Extract the [X, Y] coordinate from the center of the cell holding the provided text.  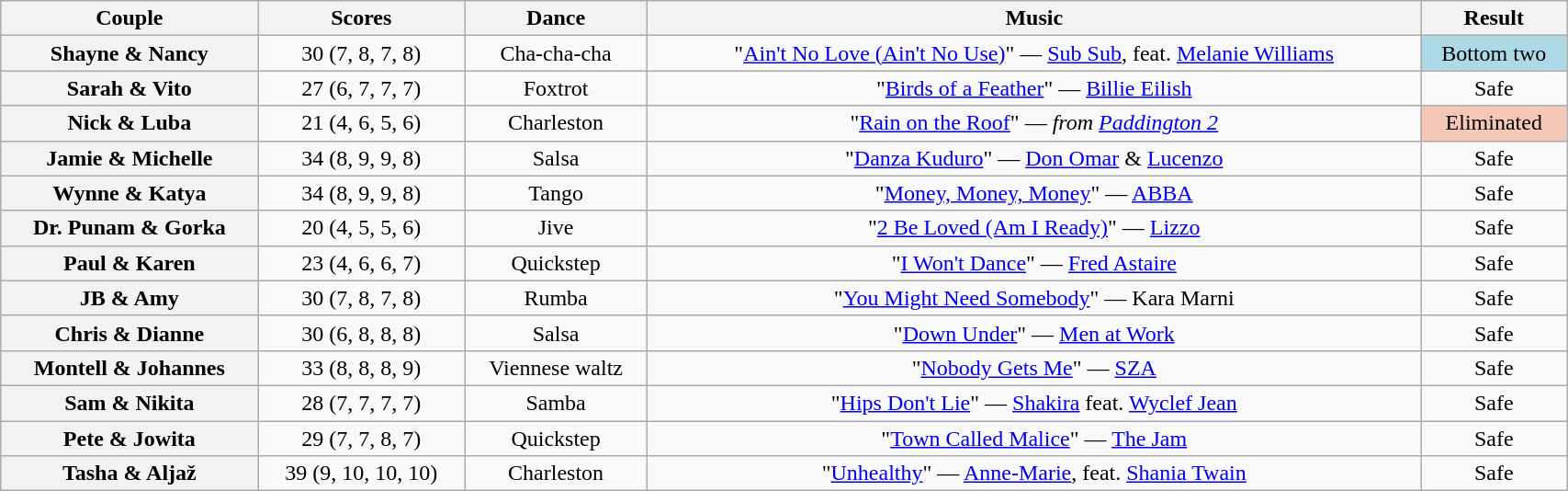
29 (7, 7, 8, 7) [362, 439]
Samba [557, 403]
Eliminated [1494, 123]
33 (8, 8, 8, 9) [362, 368]
21 (4, 6, 5, 6) [362, 123]
23 (4, 6, 6, 7) [362, 263]
"Money, Money, Money" — ABBA [1034, 193]
Paul & Karen [130, 263]
Pete & Jowita [130, 439]
Montell & Johannes [130, 368]
Chris & Dianne [130, 333]
Music [1034, 18]
Rumba [557, 298]
30 (6, 8, 8, 8) [362, 333]
Tango [557, 193]
Scores [362, 18]
Shayne & Nancy [130, 53]
Tasha & Aljaž [130, 474]
Nick & Luba [130, 123]
"Nobody Gets Me" — SZA [1034, 368]
Dance [557, 18]
"Rain on the Roof" — from Paddington 2 [1034, 123]
"Unhealthy" — Anne-Marie, feat. Shania Twain [1034, 474]
20 (4, 5, 5, 6) [362, 228]
"Ain't No Love (Ain't No Use)" — Sub Sub, feat. Melanie Williams [1034, 53]
Couple [130, 18]
Wynne & Katya [130, 193]
Sarah & Vito [130, 88]
Viennese waltz [557, 368]
39 (9, 10, 10, 10) [362, 474]
Foxtrot [557, 88]
"Danza Kuduro" — Don Omar & Lucenzo [1034, 158]
Dr. Punam & Gorka [130, 228]
"Town Called Malice" — The Jam [1034, 439]
Sam & Nikita [130, 403]
JB & Amy [130, 298]
Bottom two [1494, 53]
Cha-cha-cha [557, 53]
"You Might Need Somebody" — Kara Marni [1034, 298]
Result [1494, 18]
Jive [557, 228]
"Birds of a Feather" — Billie Eilish [1034, 88]
"Down Under" — Men at Work [1034, 333]
"I Won't Dance" — Fred Astaire [1034, 263]
"2 Be Loved (Am I Ready)" — Lizzo [1034, 228]
Jamie & Michelle [130, 158]
27 (6, 7, 7, 7) [362, 88]
"Hips Don't Lie" — Shakira feat. Wyclef Jean [1034, 403]
28 (7, 7, 7, 7) [362, 403]
